Find where the given text appears and provide that cell's center as [X, Y] coordinate. 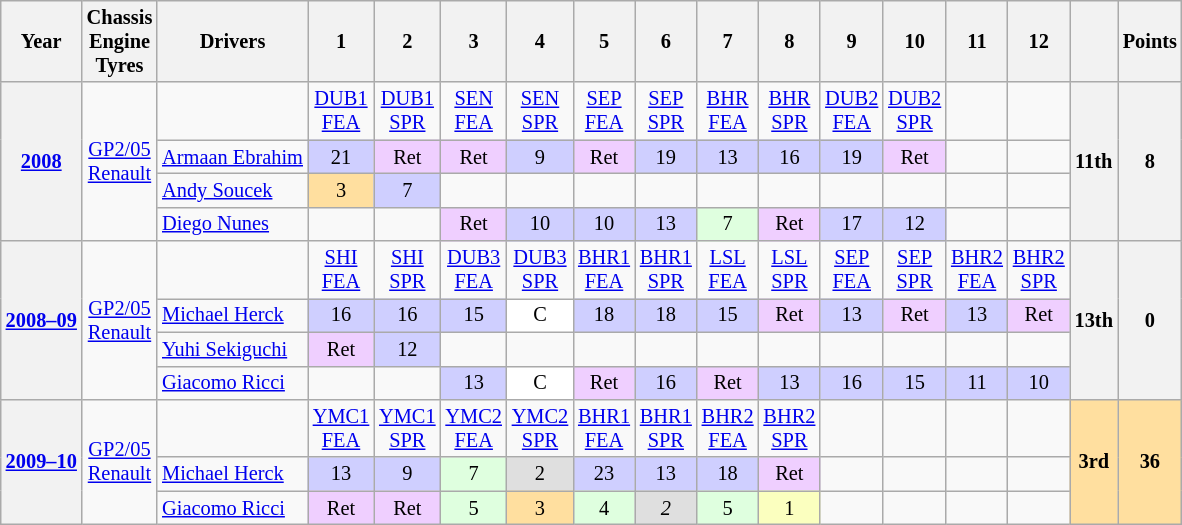
Diego Nunes [232, 224]
YMC2FEA [473, 428]
DUB3SPR [540, 270]
2008 [42, 162]
17 [852, 224]
Drivers [232, 41]
SENFEA [473, 111]
Year [42, 41]
ChassisEngineTyres [120, 41]
DUB2SPR [914, 111]
DUB3FEA [473, 270]
YMC2SPR [540, 428]
3rd [1094, 462]
23 [604, 474]
Armaan Ebrahim [232, 157]
LSLFEA [728, 270]
Points [1150, 41]
0 [1150, 320]
2008–09 [42, 320]
36 [1150, 462]
BHRFEA [728, 111]
YMC1SPR [407, 428]
6 [666, 41]
DUB1SPR [407, 111]
21 [341, 157]
13th [1094, 320]
Andy Soucek [232, 190]
11th [1094, 162]
YMC1FEA [341, 428]
SENSPR [540, 111]
LSLSPR [789, 270]
Yuhi Sekiguchi [232, 349]
SHISPR [407, 270]
SHIFEA [341, 270]
DUB1FEA [341, 111]
DUB2FEA [852, 111]
2009–10 [42, 462]
BHRSPR [789, 111]
